Capture the cell that displays the provided text and extract its [X, Y] central coordinate. 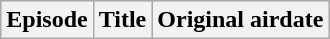
Title [122, 20]
Episode [47, 20]
Original airdate [240, 20]
